Provide the (X, Y) coordinate of the cell's center where the given text is located.  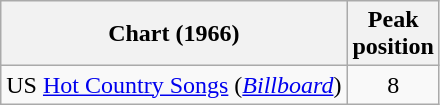
Peakposition (393, 34)
8 (393, 85)
US Hot Country Songs (Billboard) (174, 85)
Chart (1966) (174, 34)
